Output the (X, Y) coordinate of the center of the cell containing the given text.  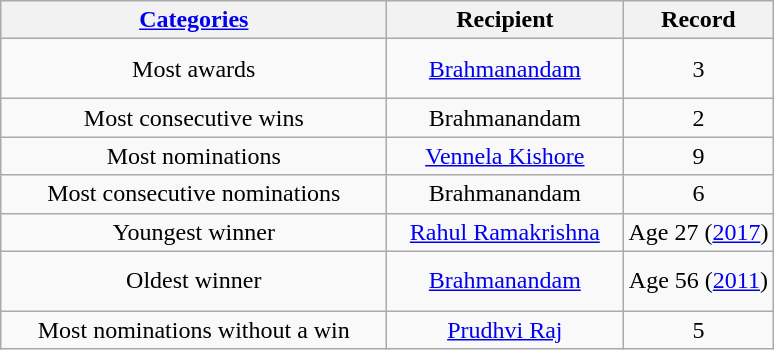
Oldest winner (194, 281)
Most nominations (194, 156)
Record (698, 20)
Age 27 (2017) (698, 232)
9 (698, 156)
Most nominations without a win (194, 330)
5 (698, 330)
Recipient (505, 20)
Youngest winner (194, 232)
Most consecutive nominations (194, 194)
Most consecutive wins (194, 118)
Prudhvi Raj (505, 330)
Vennela Kishore (505, 156)
2 (698, 118)
Age 56 (2011) (698, 281)
Categories (194, 20)
6 (698, 194)
Most awards (194, 69)
3 (698, 69)
Rahul Ramakrishna (505, 232)
